From the cell containing the given text, extract its center point as (x, y) coordinate. 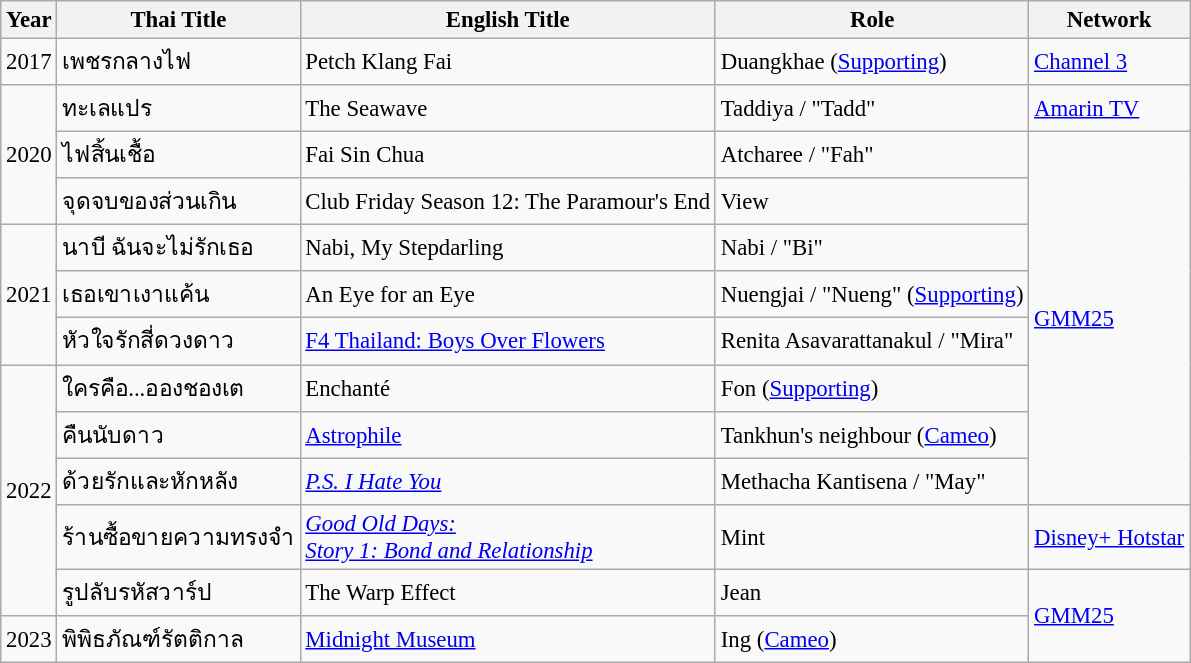
Petch Klang Fai (508, 62)
English Title (508, 20)
นาบี ฉันจะไม่รักเธอ (178, 248)
Network (1110, 20)
Astrophile (508, 434)
ไฟสิ้นเชื้อ (178, 156)
An Eye for an Eye (508, 296)
Channel 3 (1110, 62)
Taddiya / "Tadd" (872, 108)
Thai Title (178, 20)
P.S. I Hate You (508, 482)
Fai Sin Chua (508, 156)
เธอเขาเงาแค้น (178, 296)
ใครคือ...อองชองเต (178, 388)
Fon (Supporting) (872, 388)
Good Old Days:Story 1: Bond and Relationship (508, 536)
รูปลับรหัสวาร์ป (178, 592)
จุดจบของส่วนเกิน (178, 202)
Atcharee / "Fah" (872, 156)
Nuengjai / "Nueng" (Supporting) (872, 296)
Mint (872, 536)
F4 Thailand: Boys Over Flowers (508, 342)
Renita Asavarattanakul / "Mira" (872, 342)
The Seawave (508, 108)
Club Friday Season 12: The Paramour's End (508, 202)
2020 (29, 155)
หัวใจรักสี่ดวงดาว (178, 342)
เพชรกลางไฟ (178, 62)
พิพิธภัณฑ์รัตติกาล (178, 640)
Jean (872, 592)
View (872, 202)
Tankhun's neighbour (Cameo) (872, 434)
Midnight Museum (508, 640)
2023 (29, 640)
Ing (Cameo) (872, 640)
Nabi, My Stepdarling (508, 248)
Role (872, 20)
Disney+ Hotstar (1110, 536)
ทะเลแปร (178, 108)
คืนนับดาว (178, 434)
ร้านซื้อขายความทรงจำ (178, 536)
Year (29, 20)
Methacha Kantisena / "May" (872, 482)
The Warp Effect (508, 592)
Nabi / "Bi" (872, 248)
Enchanté (508, 388)
Duangkhae (Supporting) (872, 62)
Amarin TV (1110, 108)
2022 (29, 490)
2017 (29, 62)
ด้วยรักและหักหลัง (178, 482)
2021 (29, 295)
